Search for the cell housing the specified text and yield its (X, Y) center coordinate. 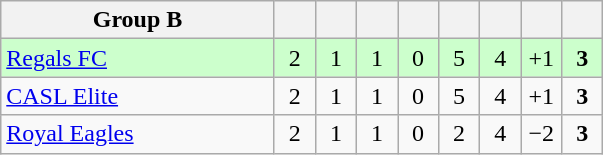
Group B (138, 20)
Royal Eagles (138, 134)
CASL Elite (138, 96)
−2 (542, 134)
Regals FC (138, 58)
